Pinpoint the cell where the given text exists, returning its [x, y] midpoint coordinate. 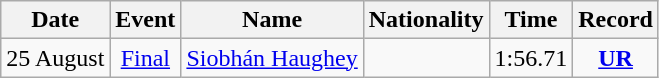
Event [146, 20]
Siobhán Haughey [272, 58]
1:56.71 [531, 58]
Record [616, 20]
Final [146, 58]
Time [531, 20]
25 August [56, 58]
Name [272, 20]
Date [56, 20]
UR [616, 58]
Nationality [426, 20]
